Search for the cell housing the specified text and yield its (X, Y) center coordinate. 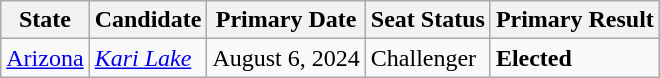
Elected (574, 58)
Arizona (45, 58)
State (45, 20)
Primary Result (574, 20)
Challenger (428, 58)
Seat Status (428, 20)
August 6, 2024 (286, 58)
Primary Date (286, 20)
Candidate (148, 20)
Kari Lake (148, 58)
